Identify which cell holds the provided text, then report its [x, y] central coordinate. 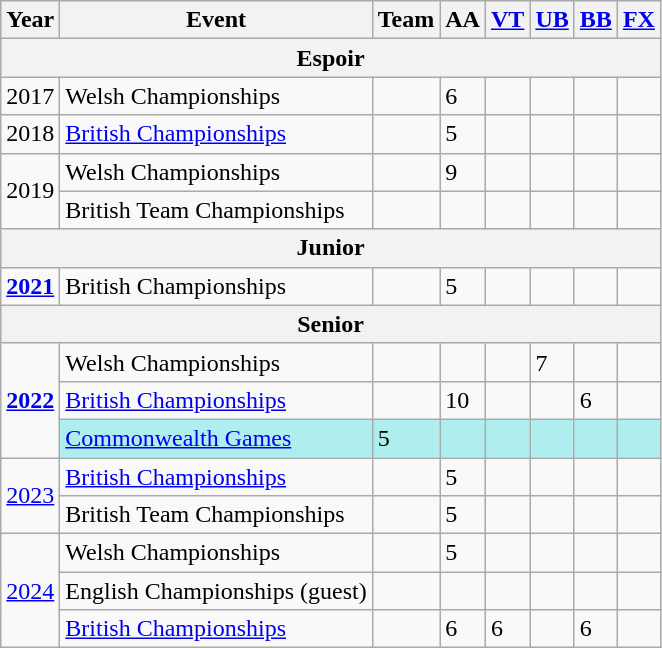
2018 [30, 134]
Team [406, 20]
Junior [331, 248]
2017 [30, 96]
2024 [30, 591]
UB [552, 20]
Event [216, 20]
BB [596, 20]
VT [507, 20]
10 [463, 400]
FX [638, 20]
2021 [30, 286]
2023 [30, 496]
9 [463, 172]
7 [552, 362]
English Championships (guest) [216, 591]
2022 [30, 400]
Commonwealth Games [216, 438]
2019 [30, 191]
Senior [331, 324]
Year [30, 20]
AA [463, 20]
Espoir [331, 58]
